Locate the cell with the specified text and output its (x, y) center coordinate. 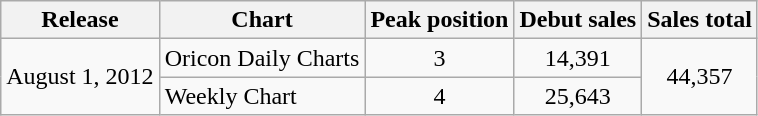
25,643 (578, 96)
Weekly Chart (262, 96)
Sales total (700, 20)
Peak position (440, 20)
Chart (262, 20)
August 1, 2012 (80, 77)
3 (440, 58)
Oricon Daily Charts (262, 58)
Debut sales (578, 20)
Release (80, 20)
4 (440, 96)
14,391 (578, 58)
44,357 (700, 77)
